Output the (X, Y) coordinate of the center of the cell containing the given text.  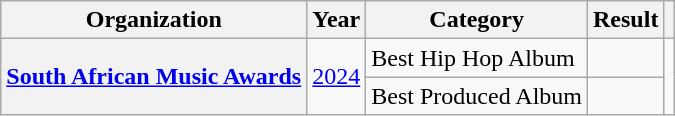
Best Produced Album (477, 96)
Organization (154, 20)
2024 (336, 77)
Category (477, 20)
Best Hip Hop Album (477, 58)
South African Music Awards (154, 77)
Result (626, 20)
Year (336, 20)
